Capture the cell that displays the provided text and extract its [X, Y] central coordinate. 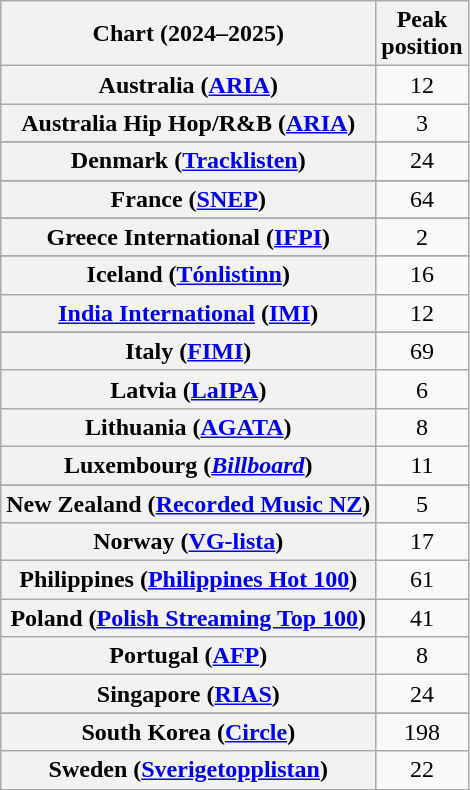
16 [422, 275]
Poland (Polish Streaming Top 100) [188, 618]
198 [422, 732]
Singapore (RIAS) [188, 694]
France (SNEP) [188, 199]
Latvia (LaIPA) [188, 389]
Australia (ARIA) [188, 85]
11 [422, 465]
17 [422, 542]
41 [422, 618]
Chart (2024–2025) [188, 34]
India International (IMI) [188, 313]
3 [422, 123]
Italy (FIMI) [188, 351]
5 [422, 503]
South Korea (Circle) [188, 732]
61 [422, 580]
Luxembourg (Billboard) [188, 465]
Iceland (Tónlistinn) [188, 275]
Denmark (Tracklisten) [188, 161]
Australia Hip Hop/R&B (ARIA) [188, 123]
Portugal (AFP) [188, 656]
New Zealand (Recorded Music NZ) [188, 503]
6 [422, 389]
22 [422, 770]
Peakposition [422, 34]
Norway (VG-lista) [188, 542]
69 [422, 351]
64 [422, 199]
Greece International (IFPI) [188, 237]
2 [422, 237]
Lithuania (AGATA) [188, 427]
Philippines (Philippines Hot 100) [188, 580]
Sweden (Sverigetopplistan) [188, 770]
